Scan for the cell matching the given text and deliver its (X, Y) coordinate at center. 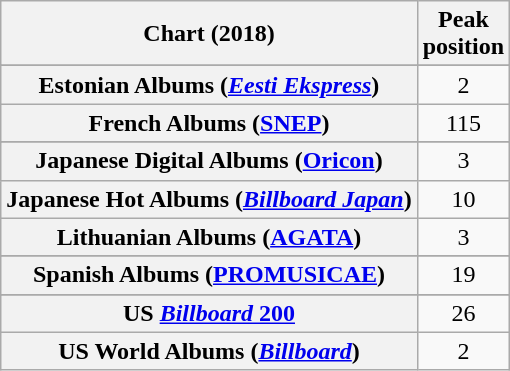
Lithuanian Albums (AGATA) (209, 237)
Estonian Albums (Eesti Ekspress) (209, 85)
Peak position (463, 34)
10 (463, 199)
Japanese Digital Albums (Oricon) (209, 161)
US World Albums (Billboard) (209, 351)
Spanish Albums (PROMUSICAE) (209, 275)
19 (463, 275)
French Albums (SNEP) (209, 123)
Chart (2018) (209, 34)
115 (463, 123)
26 (463, 313)
Japanese Hot Albums (Billboard Japan) (209, 199)
US Billboard 200 (209, 313)
